Extract the [X, Y] coordinate from the center of the cell holding the provided text.  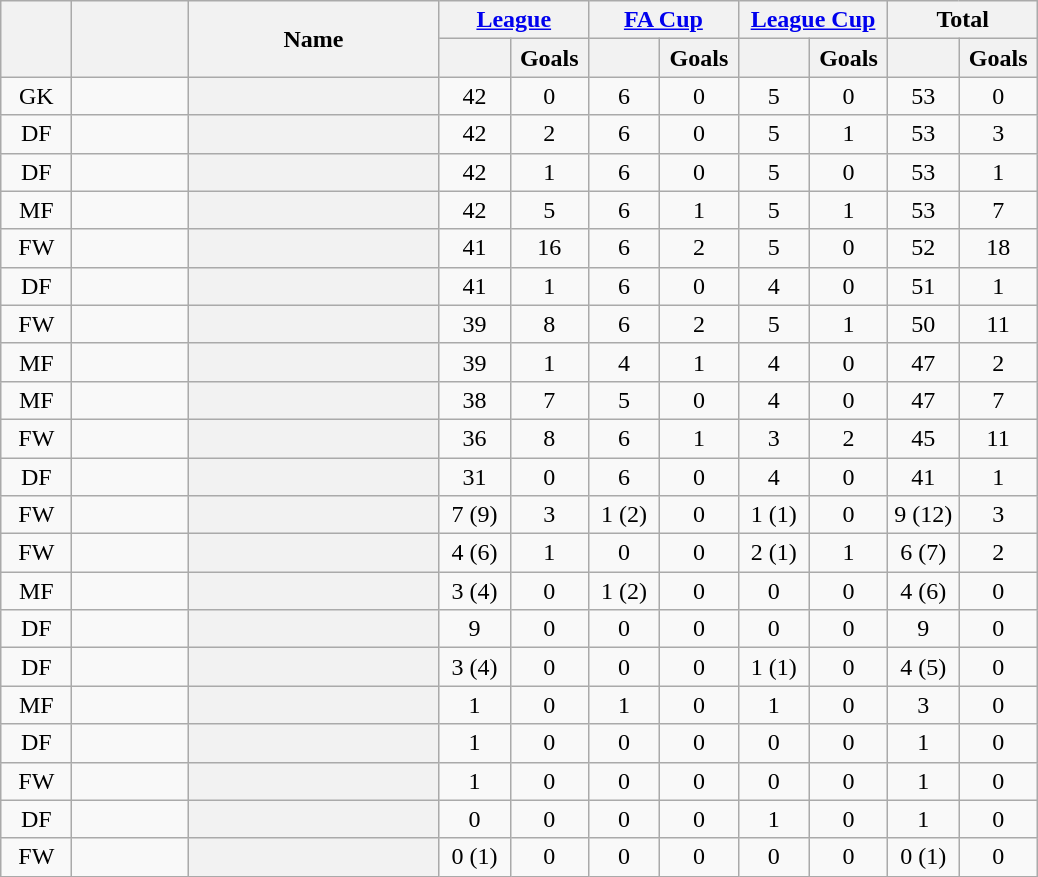
31 [474, 477]
FA Cup [664, 20]
38 [474, 400]
4 (5) [924, 667]
6 (7) [924, 553]
Name [314, 39]
2 (1) [774, 553]
9 (12) [924, 515]
16 [550, 248]
18 [998, 248]
50 [924, 324]
45 [924, 438]
52 [924, 248]
51 [924, 286]
League Cup [813, 20]
League [514, 20]
GK [36, 96]
Total [963, 20]
7 (9) [474, 515]
36 [474, 438]
